Search for the cell housing the specified text and yield its (x, y) center coordinate. 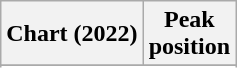
Peakposition (189, 34)
Chart (2022) (72, 34)
